Return (x, y) of the center of cell containing provided text 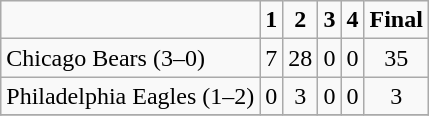
35 (396, 58)
Philadelphia Eagles (1–2) (130, 96)
Final (396, 20)
7 (272, 58)
1 (272, 20)
2 (300, 20)
4 (352, 20)
28 (300, 58)
Chicago Bears (3–0) (130, 58)
